Provide the (X, Y) coordinate of the cell's center where the given text is located.  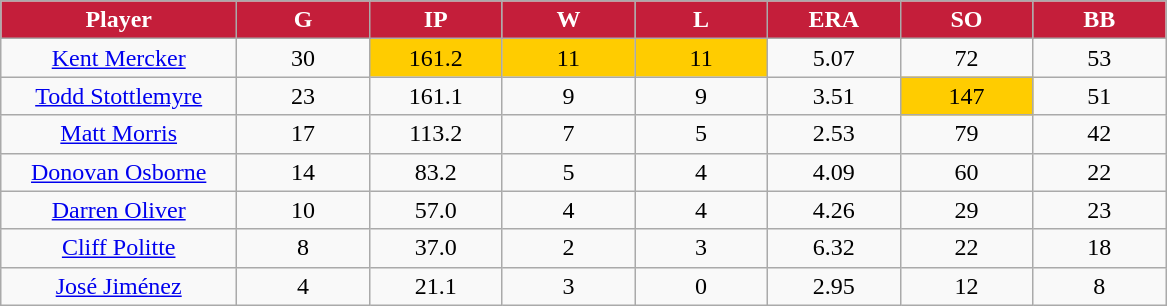
3.51 (834, 96)
4.26 (834, 210)
21.1 (436, 286)
Kent Mercker (119, 58)
6.32 (834, 248)
10 (304, 210)
57.0 (436, 210)
G (304, 20)
161.2 (436, 58)
53 (1100, 58)
14 (304, 172)
72 (966, 58)
51 (1100, 96)
Cliff Politte (119, 248)
79 (966, 134)
7 (568, 134)
Donovan Osborne (119, 172)
IP (436, 20)
2.95 (834, 286)
147 (966, 96)
60 (966, 172)
113.2 (436, 134)
4.09 (834, 172)
5.07 (834, 58)
12 (966, 286)
42 (1100, 134)
Matt Morris (119, 134)
Todd Stottlemyre (119, 96)
29 (966, 210)
2.53 (834, 134)
161.1 (436, 96)
2 (568, 248)
17 (304, 134)
18 (1100, 248)
ERA (834, 20)
W (568, 20)
SO (966, 20)
José Jiménez (119, 286)
37.0 (436, 248)
Darren Oliver (119, 210)
0 (702, 286)
83.2 (436, 172)
BB (1100, 20)
30 (304, 58)
L (702, 20)
Player (119, 20)
